Provide the (x, y) coordinate of the cell's center where the given text is located.  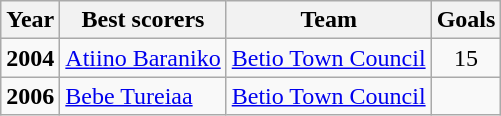
Bebe Tureiaa (143, 96)
Best scorers (143, 20)
2006 (30, 96)
2004 (30, 58)
Year (30, 20)
Goals (466, 20)
Team (328, 20)
15 (466, 58)
Atiino Baraniko (143, 58)
